Return the [X, Y] coordinate for the center point of the cell that contains the specified text.  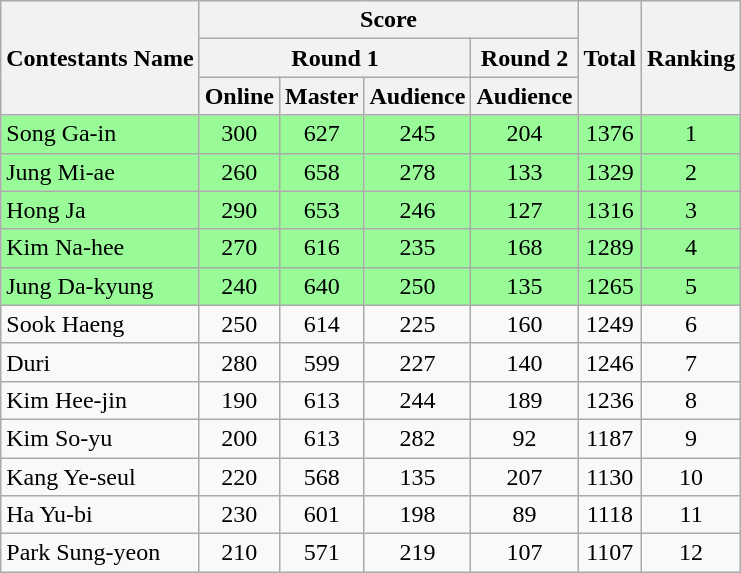
616 [322, 248]
219 [418, 553]
568 [322, 477]
1376 [610, 134]
5 [692, 286]
627 [322, 134]
270 [239, 248]
653 [322, 210]
7 [692, 362]
Round 2 [524, 58]
640 [322, 286]
1316 [610, 210]
1 [692, 134]
278 [418, 172]
Song Ga-in [100, 134]
89 [524, 515]
1265 [610, 286]
Contestants Name [100, 58]
244 [418, 400]
190 [239, 400]
290 [239, 210]
658 [322, 172]
282 [418, 438]
601 [322, 515]
11 [692, 515]
8 [692, 400]
200 [239, 438]
230 [239, 515]
280 [239, 362]
168 [524, 248]
Ha Yu-bi [100, 515]
225 [418, 324]
Online [239, 96]
Total [610, 58]
160 [524, 324]
127 [524, 210]
6 [692, 324]
Round 1 [335, 58]
227 [418, 362]
Jung Mi-ae [100, 172]
614 [322, 324]
133 [524, 172]
Kang Ye-seul [100, 477]
Kim Na-hee [100, 248]
204 [524, 134]
189 [524, 400]
198 [418, 515]
107 [524, 553]
2 [692, 172]
220 [239, 477]
1329 [610, 172]
4 [692, 248]
Master [322, 96]
Jung Da-kyung [100, 286]
Hong Ja [100, 210]
240 [239, 286]
12 [692, 553]
1130 [610, 477]
1289 [610, 248]
1107 [610, 553]
245 [418, 134]
235 [418, 248]
Sook Haeng [100, 324]
207 [524, 477]
Score [388, 20]
260 [239, 172]
1236 [610, 400]
Kim Hee-jin [100, 400]
Duri [100, 362]
1249 [610, 324]
571 [322, 553]
246 [418, 210]
3 [692, 210]
92 [524, 438]
Park Sung-yeon [100, 553]
Ranking [692, 58]
1246 [610, 362]
10 [692, 477]
9 [692, 438]
140 [524, 362]
300 [239, 134]
1187 [610, 438]
599 [322, 362]
210 [239, 553]
1118 [610, 515]
Kim So-yu [100, 438]
